Identify which cell holds the provided text, then report its (X, Y) central coordinate. 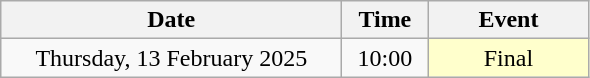
10:00 (385, 58)
Date (172, 20)
Event (508, 20)
Thursday, 13 February 2025 (172, 58)
Final (508, 58)
Time (385, 20)
